Return the [x, y] coordinate for the center point of the cell that contains the specified text.  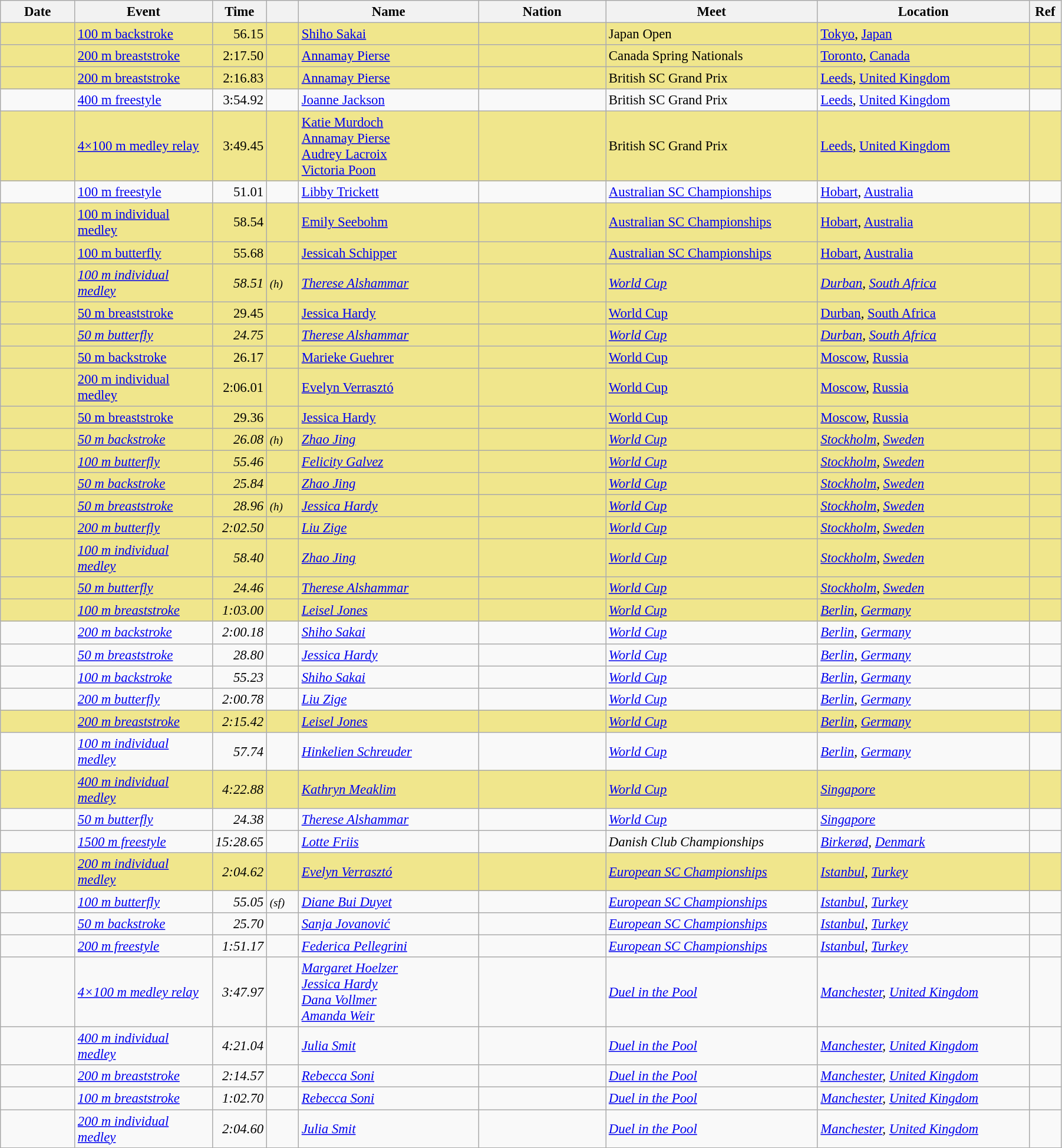
1500 m freestyle [144, 842]
Lotte Friis [388, 842]
1:03.00 [239, 611]
Tokyo, Japan [923, 34]
1:02.70 [239, 1098]
28.80 [239, 655]
56.15 [239, 34]
28.96 [239, 506]
Meet [712, 12]
1:51.17 [239, 946]
55.68 [239, 253]
29.45 [239, 313]
Sanja Jovanović [388, 924]
Diane Bui Duyet [388, 902]
26.08 [239, 440]
2:02.50 [239, 528]
4:21.04 [239, 1047]
51.01 [239, 193]
25.70 [239, 924]
Nation [542, 12]
2:06.01 [239, 388]
2:17.50 [239, 56]
58.40 [239, 559]
55.05 [239, 902]
24.75 [239, 335]
200 m backstroke [144, 633]
Hinkelien Schreuder [388, 752]
(sf) [282, 902]
55.46 [239, 461]
Kathryn Meaklim [388, 790]
2:16.83 [239, 78]
3:47.97 [239, 992]
3:49.45 [239, 146]
26.17 [239, 357]
Toronto, Canada [923, 56]
15:28.65 [239, 842]
Margaret HoelzerJessica HardyDana VollmerAmanda Weir [388, 992]
24.38 [239, 820]
Katie MurdochAnnamay PierseAudrey LacroixVictoria Poon [388, 146]
Danish Club Championships [712, 842]
2:04.60 [239, 1129]
Event [144, 12]
2:04.62 [239, 872]
Date [38, 12]
Location [923, 12]
58.51 [239, 283]
Felicity Galvez [388, 461]
57.74 [239, 752]
2:00.18 [239, 633]
Time [239, 12]
Ref [1045, 12]
2:14.57 [239, 1077]
Emily Seebohm [388, 223]
Japan Open [712, 34]
24.46 [239, 588]
Joanne Jackson [388, 100]
55.23 [239, 677]
29.36 [239, 417]
25.84 [239, 484]
4:22.88 [239, 790]
Marieke Guehrer [388, 357]
2:00.78 [239, 699]
200 m freestyle [144, 946]
Jessicah Schipper [388, 253]
Libby Trickett [388, 193]
Birkerød, Denmark [923, 842]
58.54 [239, 223]
3:54.92 [239, 100]
Name [388, 12]
400 m freestyle [144, 100]
Federica Pellegrini [388, 946]
100 m freestyle [144, 193]
Canada Spring Nationals [712, 56]
2:15.42 [239, 721]
